Detect which cell encompasses the target text, then output its (x, y) center coordinate. 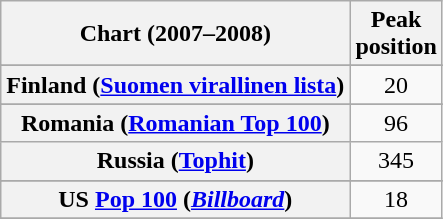
US Pop 100 (Billboard) (176, 199)
Finland (Suomen virallinen lista) (176, 85)
Romania (Romanian Top 100) (176, 123)
Chart (2007–2008) (176, 34)
Peakposition (396, 34)
345 (396, 161)
96 (396, 123)
18 (396, 199)
20 (396, 85)
Russia (Tophit) (176, 161)
